Scan for the cell matching the given text and deliver its [x, y] coordinate at center. 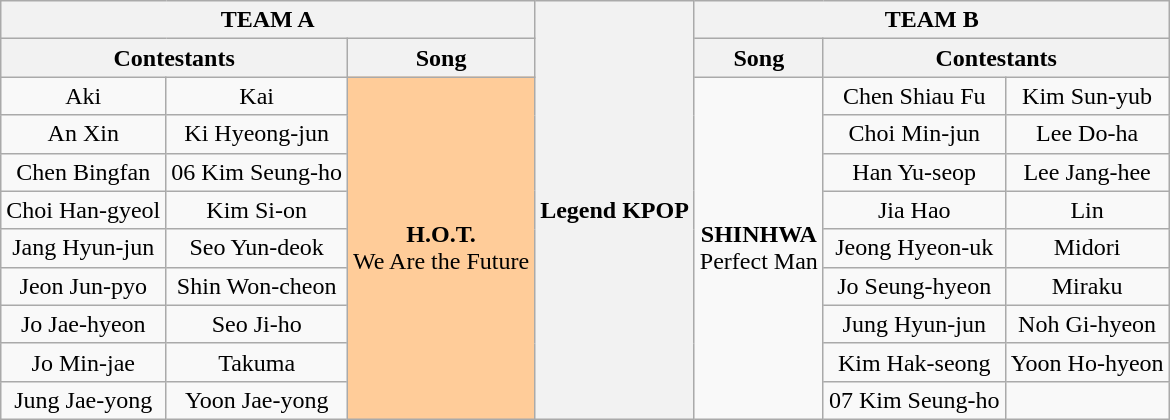
Jang Hyun-jun [84, 248]
Yoon Jae-yong [257, 400]
Aki [84, 96]
Kim Si-on [257, 210]
Jeong Hyeon-uk [914, 248]
Lee Jang-hee [1087, 172]
H.O.T.We Are the Future [442, 248]
Takuma [257, 362]
Kim Hak-seong [914, 362]
Jo Seung-hyeon [914, 286]
Choi Han-gyeol [84, 210]
06 Kim Seung-ho [257, 172]
Chen Shiau Fu [914, 96]
Seo Ji-ho [257, 324]
TEAM B [932, 20]
Chen Bingfan [84, 172]
Jung Jae-yong [84, 400]
Jo Jae-hyeon [84, 324]
Lee Do-ha [1087, 134]
Ki Hyeong-jun [257, 134]
Yoon Ho-hyeon [1087, 362]
Choi Min-jun [914, 134]
Kim Sun-yub [1087, 96]
Seo Yun-deok [257, 248]
Kai [257, 96]
Shin Won-cheon [257, 286]
Legend KPOP [615, 210]
Midori [1087, 248]
07 Kim Seung-ho [914, 400]
TEAM A [268, 20]
SHINHWAPerfect Man [758, 248]
Jeon Jun-pyo [84, 286]
An Xin [84, 134]
Han Yu-seop [914, 172]
Lin [1087, 210]
Jung Hyun-jun [914, 324]
Jia Hao [914, 210]
Miraku [1087, 286]
Noh Gi-hyeon [1087, 324]
Jo Min-jae [84, 362]
